Extract the (x, y) coordinate from the center of the cell holding the provided text.  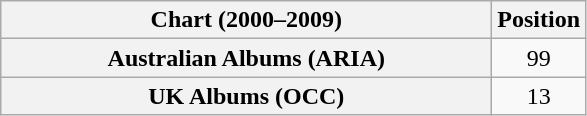
Position (539, 20)
13 (539, 96)
99 (539, 58)
UK Albums (OCC) (246, 96)
Chart (2000–2009) (246, 20)
Australian Albums (ARIA) (246, 58)
